From the cell containing the given text, extract its center point as (x, y) coordinate. 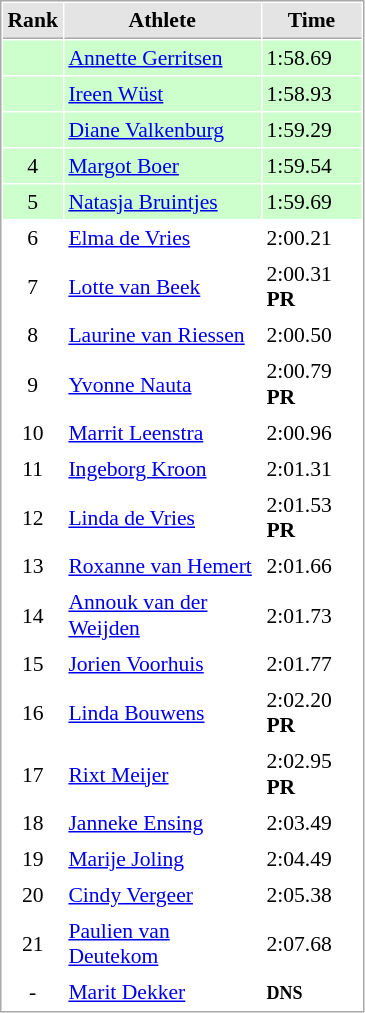
18 (32, 823)
DNS (312, 992)
2:01.66 (312, 566)
8 (32, 335)
Linda de Vries (162, 518)
Ingeborg Kroon (162, 469)
2:01.31 (312, 469)
4 (32, 165)
Ireen Wüst (162, 93)
Paulien van Deutekom (162, 944)
Linda Bouwens (162, 712)
Marrit Leenstra (162, 433)
Yvonne Nauta (162, 384)
7 (32, 286)
13 (32, 566)
5 (32, 201)
2:00.31 PR (312, 286)
Jorien Voorhuis (162, 663)
1:59.29 (312, 129)
21 (32, 944)
Roxanne van Hemert (162, 566)
Laurine van Riessen (162, 335)
- (32, 992)
Rank (32, 21)
Janneke Ensing (162, 823)
6 (32, 237)
2:01.73 (312, 615)
1:58.93 (312, 93)
2:02.20 PR (312, 712)
16 (32, 712)
Lotte van Beek (162, 286)
1:59.54 (312, 165)
20 (32, 895)
Margot Boer (162, 165)
Diane Valkenburg (162, 129)
Annouk van der Weijden (162, 615)
Marit Dekker (162, 992)
10 (32, 433)
2:01.77 (312, 663)
Elma de Vries (162, 237)
1:58.69 (312, 57)
11 (32, 469)
2:03.49 (312, 823)
2:00.21 (312, 237)
2:02.95 PR (312, 774)
2:05.38 (312, 895)
17 (32, 774)
9 (32, 384)
2:00.79 PR (312, 384)
Marije Joling (162, 859)
2:00.50 (312, 335)
19 (32, 859)
15 (32, 663)
Natasja Bruintjes (162, 201)
14 (32, 615)
2:00.96 (312, 433)
Athlete (162, 21)
1:59.69 (312, 201)
12 (32, 518)
2:07.68 (312, 944)
Time (312, 21)
2:01.53 PR (312, 518)
2:04.49 (312, 859)
Annette Gerritsen (162, 57)
Cindy Vergeer (162, 895)
Rixt Meijer (162, 774)
